Determine the (X, Y) coordinate at the center of the cell enclosing the given text.  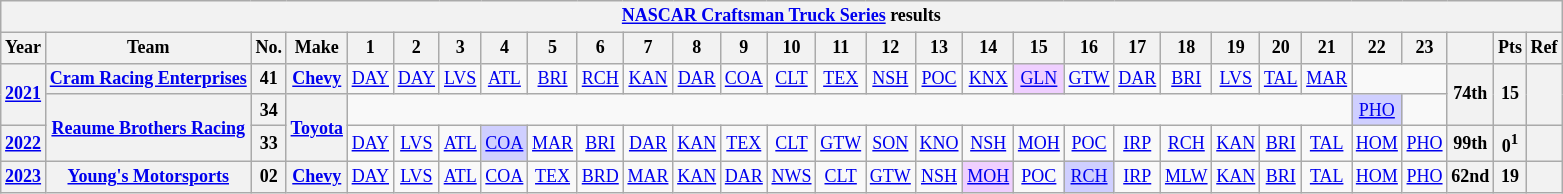
14 (988, 48)
6 (600, 48)
1 (370, 48)
NWS (792, 176)
2 (416, 48)
Toyota (316, 128)
2022 (24, 143)
74th (1470, 94)
4 (504, 48)
20 (1281, 48)
23 (1424, 48)
22 (1378, 48)
Year (24, 48)
12 (891, 48)
34 (268, 110)
62nd (1470, 176)
Cram Racing Enterprises (148, 78)
13 (939, 48)
8 (697, 48)
KNO (939, 143)
2021 (24, 94)
02 (268, 176)
3 (460, 48)
18 (1186, 48)
Reaume Brothers Racing (148, 128)
GLN (1040, 78)
No. (268, 48)
SON (891, 143)
Pts (1510, 48)
17 (1138, 48)
BRD (600, 176)
KNX (988, 78)
Ref (1544, 48)
2023 (24, 176)
5 (553, 48)
Team (148, 48)
7 (648, 48)
33 (268, 143)
21 (1327, 48)
NASCAR Craftsman Truck Series results (782, 16)
11 (841, 48)
MLW (1186, 176)
01 (1510, 143)
10 (792, 48)
Make (316, 48)
41 (268, 78)
9 (744, 48)
99th (1470, 143)
16 (1089, 48)
Young's Motorsports (148, 176)
